Scan for the cell matching the given text and deliver its [x, y] coordinate at center. 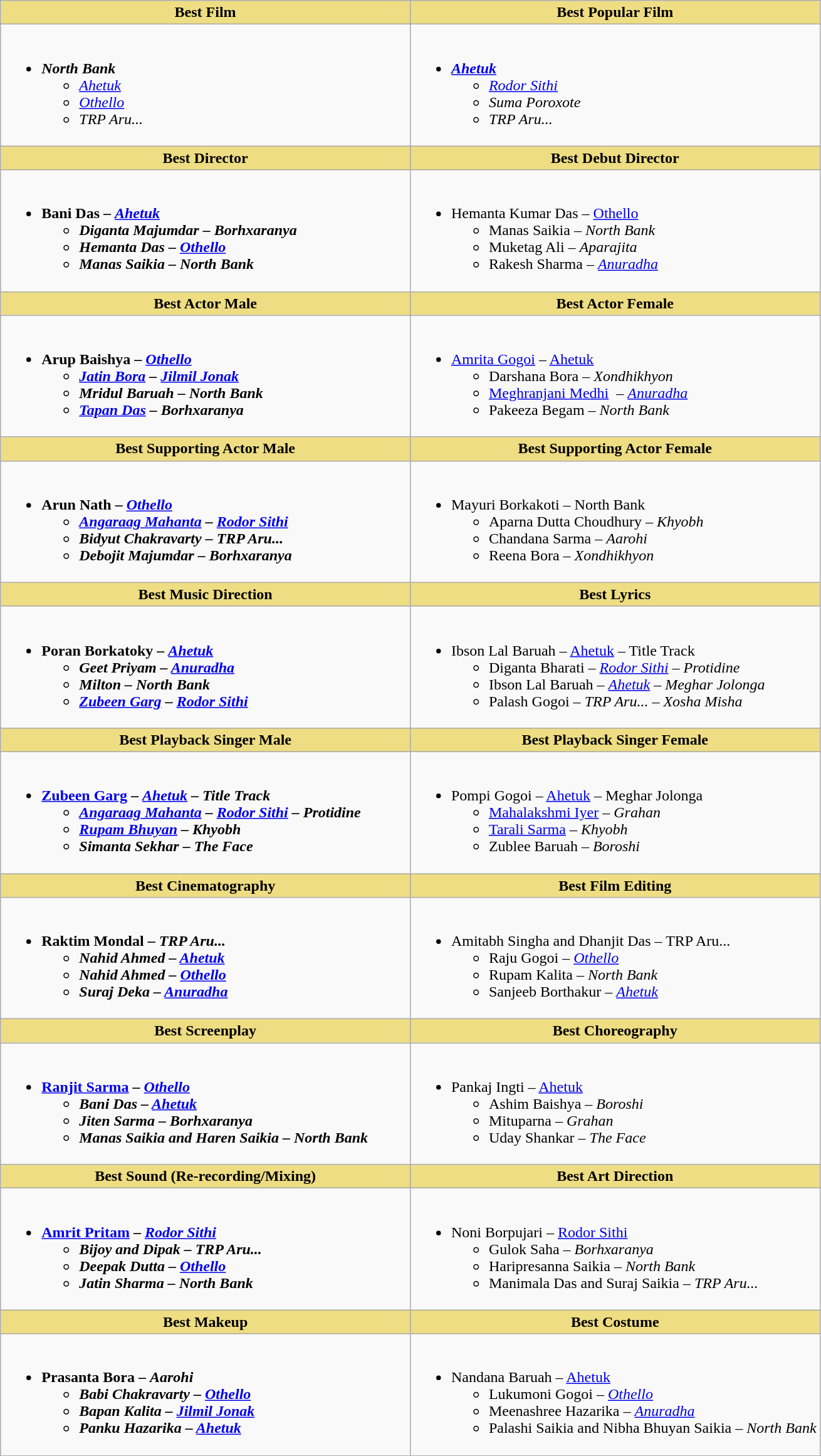
Bani Das – AhetukDiganta Majumdar – BorhxaranyaHemanta Das – OthelloManas Saikia – North Bank [206, 231]
Poran Borkatoky – AhetukGeet Priyam – AnuradhaMilton – North BankZubeen Garg – Rodor Sithi [206, 667]
Best Lyrics [615, 594]
Best Art Direction [615, 1176]
Raktim Mondal – TRP Aru...Nahid Ahmed – AhetukNahid Ahmed – OthelloSuraj Deka – Anuradha [206, 958]
Best Choreography [615, 1031]
Best Actor Male [206, 303]
Best Supporting Actor Male [206, 449]
AhetukRodor SithiSuma PoroxoteTRP Aru... [615, 85]
Best Film Editing [615, 886]
Nandana Baruah – AhetukLukumoni Gogoi – OthelloMeenashree Hazarika – AnuradhaPalashi Saikia and Nibha Bhuyan Saikia – North Bank [615, 1395]
Best Actor Female [615, 303]
Pompi Gogoi – Ahetuk – Meghar JolongaMahalakshmi Iyer – GrahanTarali Sarma – KhyobhZublee Baruah – Boroshi [615, 812]
Best Cinematography [206, 886]
Ranjit Sarma – OthelloBani Das – AhetukJiten Sarma – BorhxaranyaManas Saikia and Haren Saikia – North Bank [206, 1104]
Pankaj Ingti – AhetukAshim Baishya – BoroshiMituparna – GrahanUday Shankar – The Face [615, 1104]
Best Screenplay [206, 1031]
Amrita Gogoi – AhetukDarshana Bora – XondhikhyonMeghranjani Medhi – AnuradhaPakeeza Begam – North Bank [615, 376]
Noni Borpujari – Rodor SithiGulok Saha – BorhxaranyaHaripresanna Saikia – North BankManimala Das and Suraj Saikia – TRP Aru... [615, 1249]
Best Playback Singer Male [206, 740]
Best Debut Director [615, 158]
Mayuri Borkakoti – North BankAparna Dutta Choudhury – KhyobhChandana Sarma – AarohiReena Bora – Xondhikhyon [615, 521]
Best Makeup [206, 1322]
Arup Baishya – OthelloJatin Bora – Jilmil JonakMridul Baruah – North BankTapan Das – Borhxaranya [206, 376]
Best Sound (Re-recording/Mixing) [206, 1176]
Amrit Pritam – Rodor SithiBijoy and Dipak – TRP Aru...Deepak Dutta – OthelloJatin Sharma – North Bank [206, 1249]
Best Film [206, 13]
Amitabh Singha and Dhanjit Das – TRP Aru...Raju Gogoi – OthelloRupam Kalita – North BankSanjeeb Borthakur – Ahetuk [615, 958]
Best Supporting Actor Female [615, 449]
Best Popular Film [615, 13]
Hemanta Kumar Das – OthelloManas Saikia – North BankMuketag Ali – AparajitaRakesh Sharma – Anuradha [615, 231]
Best Playback Singer Female [615, 740]
Prasanta Bora – AarohiBabi Chakravarty – OthelloBapan Kalita – Jilmil JonakPanku Hazarika – Ahetuk [206, 1395]
Arun Nath – OthelloAngaraag Mahanta – Rodor SithiBidyut Chakravarty – TRP Aru...Debojit Majumdar – Borhxaranya [206, 521]
Zubeen Garg – Ahetuk – Title TrackAngaraag Mahanta – Rodor Sithi – ProtidineRupam Bhuyan – KhyobhSimanta Sekhar – The Face [206, 812]
Best Director [206, 158]
North BankAhetukOthelloTRP Aru... [206, 85]
Best Music Direction [206, 594]
Best Costume [615, 1322]
